Search for the cell housing the specified text and yield its [x, y] center coordinate. 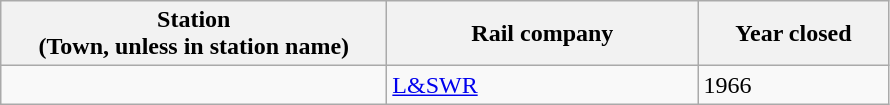
Station(Town, unless in station name) [194, 34]
Year closed [794, 34]
L&SWR [542, 85]
Rail company [542, 34]
1966 [794, 85]
